Return the (X, Y) coordinate for the center point of the cell that contains the specified text.  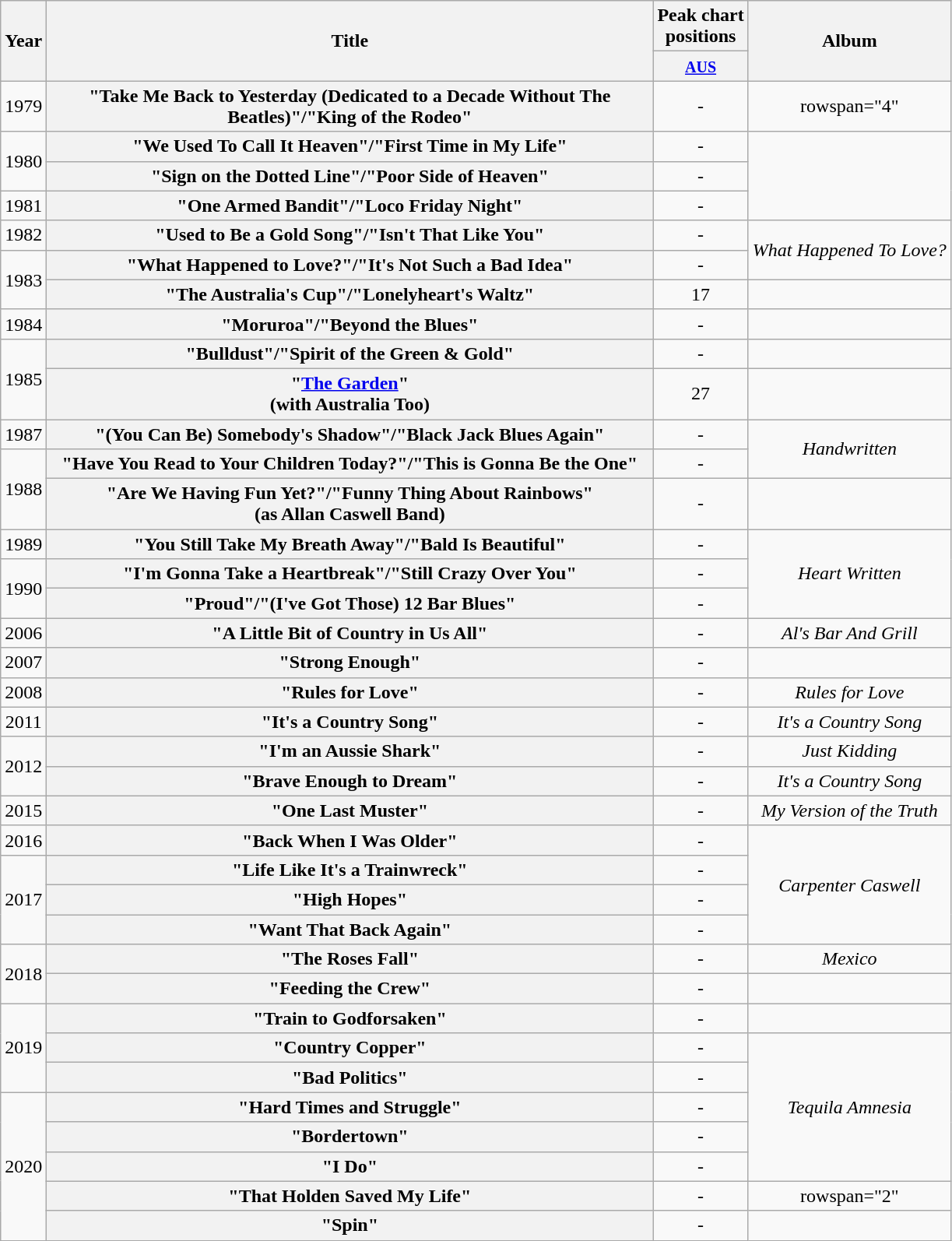
1987 (23, 434)
2017 (23, 899)
My Version of the Truth (849, 810)
1980 (23, 161)
"Life Like It's a Trainwreck" (350, 870)
"One Last Muster" (350, 810)
"A Little Bit of Country in Us All" (350, 633)
17 (701, 294)
"Spin" (350, 1225)
"The Roses Fall" (350, 959)
"Rules for Love" (350, 692)
Peak chartpositions (701, 26)
Year (23, 40)
"We Used To Call It Heaven"/"First Time in My Life" (350, 146)
Album (849, 40)
"Back When I Was Older" (350, 840)
1988 (23, 489)
rowspan="4" (849, 106)
Heart Written (849, 574)
"Sign on the Dotted Line"/"Poor Side of Heaven" (350, 176)
"Used to Be a Gold Song"/"Isn't That Like You" (350, 235)
"Bad Politics" (350, 1078)
"Country Copper" (350, 1048)
1984 (23, 324)
AUS (701, 66)
1982 (23, 235)
"Bordertown" (350, 1137)
"One Armed Bandit"/"Loco Friday Night" (350, 206)
"Have You Read to Your Children Today?"/"This is Gonna Be the One" (350, 464)
"You Still Take My Breath Away"/"Bald Is Beautiful" (350, 544)
"I'm Gonna Take a Heartbreak"/"Still Crazy Over You" (350, 574)
"Feeding the Crew" (350, 989)
Just Kidding (849, 751)
"Train to Godforsaken" (350, 1018)
2012 (23, 766)
1981 (23, 206)
2007 (23, 663)
"I'm an Aussie Shark" (350, 751)
"High Hopes" (350, 899)
2019 (23, 1048)
"Are We Having Fun Yet?"/"Funny Thing About Rainbows" (as Allan Caswell Band) (350, 504)
"(You Can Be) Somebody's Shadow"/"Black Jack Blues Again" (350, 434)
"Strong Enough" (350, 663)
1990 (23, 589)
2008 (23, 692)
"Brave Enough to Dream" (350, 781)
"I Do" (350, 1166)
"Bulldust"/"Spirit of the Green & Gold" (350, 353)
2011 (23, 722)
Carpenter Caswell (849, 884)
"It's a Country Song" (350, 722)
Title (350, 40)
"What Happened to Love?"/"It's Not Such a Bad Idea" (350, 265)
"Want That Back Again" (350, 929)
1985 (23, 378)
"Proud"/"(I've Got Those) 12 Bar Blues" (350, 603)
"Take Me Back to Yesterday (Dedicated to a Decade Without The Beatles)"/"King of the Rodeo" (350, 106)
"Moruroa"/"Beyond the Blues" (350, 324)
2020 (23, 1166)
Rules for Love (849, 692)
Handwritten (849, 448)
1983 (23, 279)
27 (701, 394)
Tequila Amnesia (849, 1107)
What Happened To Love? (849, 250)
1989 (23, 544)
"That Holden Saved My Life" (350, 1196)
rowspan="2" (849, 1196)
Mexico (849, 959)
2006 (23, 633)
"The Garden" (with Australia Too) (350, 394)
2016 (23, 840)
2015 (23, 810)
1979 (23, 106)
"Hard Times and Struggle" (350, 1107)
Al's Bar And Grill (849, 633)
"The Australia's Cup"/"Lonelyheart's Waltz" (350, 294)
2018 (23, 974)
